From the cell containing the given text, extract its center point as [X, Y] coordinate. 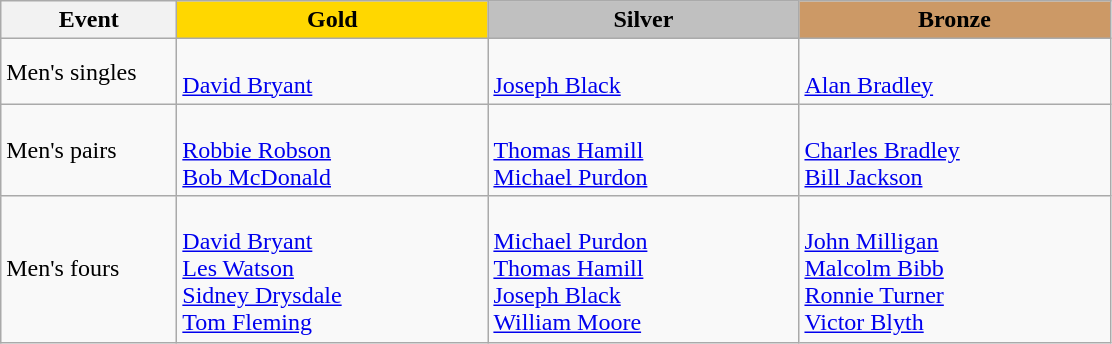
Silver [644, 20]
Joseph Black [644, 72]
David Bryant Les Watson Sidney Drysdale Tom Fleming [332, 269]
Gold [332, 20]
Robbie Robson Bob McDonald [332, 150]
Event [89, 20]
John Milligan Malcolm Bibb Ronnie Turner Victor Blyth [954, 269]
Men's pairs [89, 150]
Alan Bradley [954, 72]
Bronze [954, 20]
Men's fours [89, 269]
Thomas Hamill Michael Purdon [644, 150]
David Bryant [332, 72]
Michael Purdon Thomas Hamill Joseph Black William Moore [644, 269]
Charles Bradley Bill Jackson [954, 150]
Men's singles [89, 72]
